Pinpoint the cell where the given text exists, returning its [X, Y] midpoint coordinate. 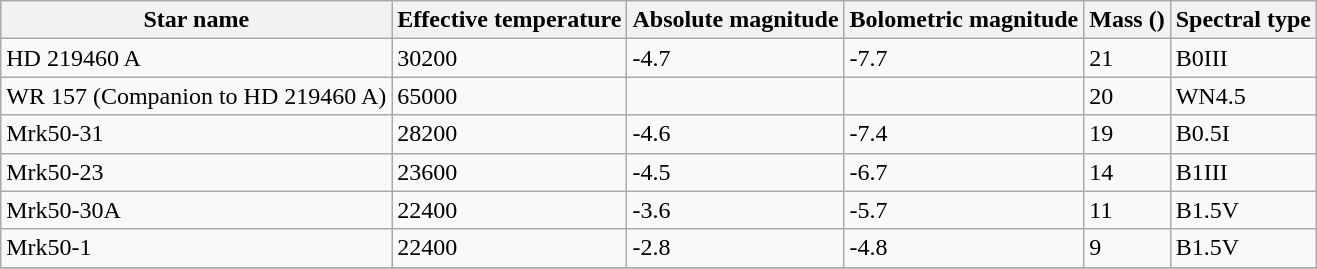
-7.4 [964, 134]
11 [1127, 210]
B0.5I [1243, 134]
30200 [510, 58]
Mrk50-1 [196, 248]
14 [1127, 172]
-5.7 [964, 210]
WR 157 (Companion to HD 219460 A) [196, 96]
HD 219460 A [196, 58]
19 [1127, 134]
Mrk50-23 [196, 172]
Spectral type [1243, 20]
-4.7 [736, 58]
B1III [1243, 172]
Mass () [1127, 20]
-2.8 [736, 248]
-7.7 [964, 58]
Star name [196, 20]
23600 [510, 172]
Effective temperature [510, 20]
65000 [510, 96]
-6.7 [964, 172]
-4.5 [736, 172]
WN4.5 [1243, 96]
-4.6 [736, 134]
Bolometric magnitude [964, 20]
9 [1127, 248]
B0III [1243, 58]
-4.8 [964, 248]
-3.6 [736, 210]
21 [1127, 58]
Mrk50-31 [196, 134]
Mrk50-30A [196, 210]
Absolute magnitude [736, 20]
28200 [510, 134]
20 [1127, 96]
